For the text-containing cell, return its midpoint in (x, y) coordinate format. 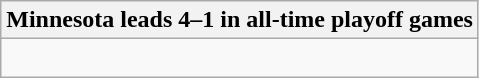
Minnesota leads 4–1 in all-time playoff games (240, 20)
